Output the (x, y) coordinate of the center of the cell containing the given text.  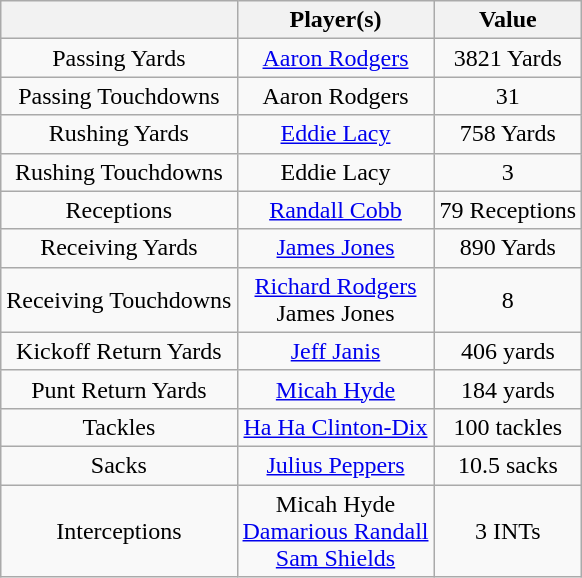
Jeff Janis (336, 351)
James Jones (336, 248)
Value (508, 20)
Micah HydeDamarious RandallSam Shields (336, 530)
3 INTs (508, 530)
184 yards (508, 389)
Receiving Yards (119, 248)
3 (508, 172)
Passing Yards (119, 58)
Randall Cobb (336, 210)
100 tackles (508, 427)
Julius Peppers (336, 465)
Receptions (119, 210)
Micah Hyde (336, 389)
758 Yards (508, 134)
Passing Touchdowns (119, 96)
Rushing Touchdowns (119, 172)
Richard RodgersJames Jones (336, 300)
Interceptions (119, 530)
Kickoff Return Yards (119, 351)
Player(s) (336, 20)
Sacks (119, 465)
Tackles (119, 427)
890 Yards (508, 248)
Punt Return Yards (119, 389)
406 yards (508, 351)
3821 Yards (508, 58)
Rushing Yards (119, 134)
Ha Ha Clinton-Dix (336, 427)
8 (508, 300)
10.5 sacks (508, 465)
79 Receptions (508, 210)
31 (508, 96)
Receiving Touchdowns (119, 300)
